Identify which cell holds the provided text, then report its [x, y] central coordinate. 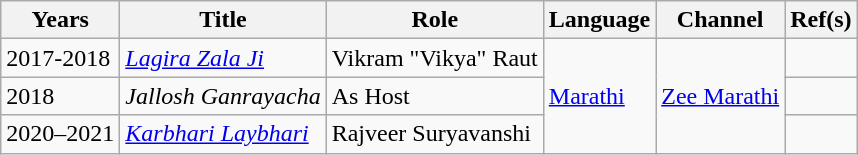
Zee Marathi [720, 96]
Rajveer Suryavanshi [434, 134]
Ref(s) [821, 20]
Channel [720, 20]
Title [223, 20]
Lagira Zala Ji [223, 58]
2020–2021 [60, 134]
Years [60, 20]
2018 [60, 96]
Language [599, 20]
Jallosh Ganrayacha [223, 96]
Vikram "Vikya" Raut [434, 58]
Marathi [599, 96]
Karbhari Laybhari [223, 134]
2017-2018 [60, 58]
Role [434, 20]
As Host [434, 96]
